Extract the (x, y) coordinate from the center of the cell holding the provided text.  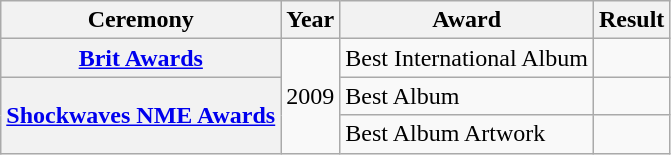
Best Album Artwork (467, 134)
Year (310, 20)
Ceremony (141, 20)
Shockwaves NME Awards (141, 115)
Result (631, 20)
Award (467, 20)
Best Album (467, 96)
2009 (310, 96)
Brit Awards (141, 58)
Best International Album (467, 58)
